Return the [X, Y] coordinate for the center point of the cell that contains the specified text.  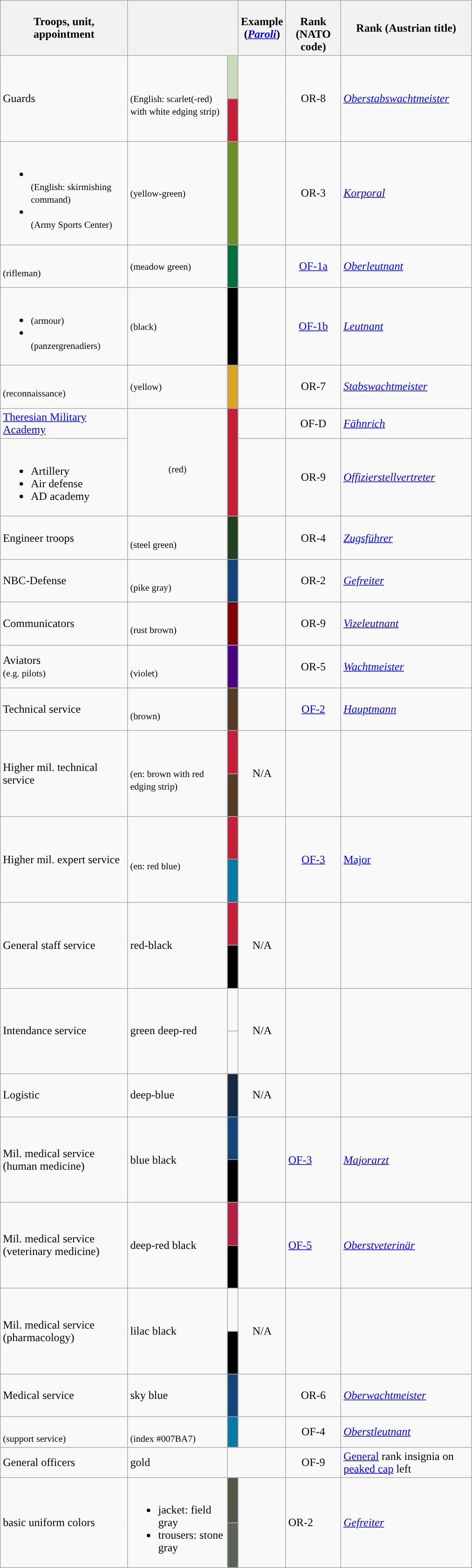
Rank (Austrian title) [406, 28]
Aviators(e.g. pilots) [64, 666]
(en: red blue) [178, 859]
Communicators [64, 623]
(black) [178, 326]
Zugsführer [406, 538]
Wachtmeister [406, 666]
Technical service [64, 709]
(rust brown) [178, 623]
(pike gray) [178, 580]
OF-2 [313, 709]
(yellow-green) [178, 193]
(armour)(panzergrenadiers) [64, 326]
(support service) [64, 1432]
Oberwachtmeister [406, 1396]
Medical service [64, 1396]
Stabswachtmeister [406, 387]
Mil. medical service (human medicine) [64, 1159]
Guards [64, 99]
basic uniform colors [64, 1523]
Oberstabswachtmeister [406, 99]
Major [406, 859]
(yellow) [178, 387]
deep-red black [178, 1245]
Mil. medical service (veterinary medicine) [64, 1245]
Fähnrich [406, 423]
Korporal [406, 193]
(en: brown with red edging strip) [178, 774]
OF-4 [313, 1432]
Higher mil. expert service [64, 859]
OR-6 [313, 1396]
(red) [178, 462]
Theresian Military Academy [64, 423]
Logistic [64, 1095]
Intendance service [64, 1031]
Leutnant [406, 326]
red-black [178, 945]
OF-9 [313, 1463]
Oberstveterinär [406, 1245]
OF-1a [313, 266]
Oberleutnant [406, 266]
Hauptmann [406, 709]
sky blue [178, 1396]
General staff service [64, 945]
Example(Paroli) [262, 28]
(English: skirmishing command)(Army Sports Center) [64, 193]
Rank (NATO code) [313, 28]
OR-4 [313, 538]
(reconnaissance) [64, 387]
gold [178, 1463]
General officers [64, 1463]
Majorarzt [406, 1159]
General rank insignia on peaked cap left [406, 1463]
Vizeleutnant [406, 623]
green deep-red [178, 1031]
(steel green) [178, 538]
OR-7 [313, 387]
Oberstleutnant [406, 1432]
Engineer troops [64, 538]
(brown) [178, 709]
(English: scarlet(-red) with white edging strip) [178, 99]
Offizierstellvertreter [406, 477]
NBC-Defense [64, 580]
(violet) [178, 666]
(rifleman) [64, 266]
deep-blue [178, 1095]
lilac black [178, 1331]
OR-5 [313, 666]
(meadow green) [178, 266]
Troops, unit, appointment [64, 28]
jacket: field graytrousers: stone gray [178, 1523]
OR-8 [313, 99]
blue black [178, 1159]
OF-5 [313, 1245]
OF-D [313, 423]
Mil. medical service (pharmacology) [64, 1331]
OF-1b [313, 326]
OR-3 [313, 193]
ArtilleryAir defenseAD academy [64, 477]
Higher mil. technical service [64, 774]
(index #007BA7) [178, 1432]
